Detect which cell encompasses the target text, then output its [X, Y] center coordinate. 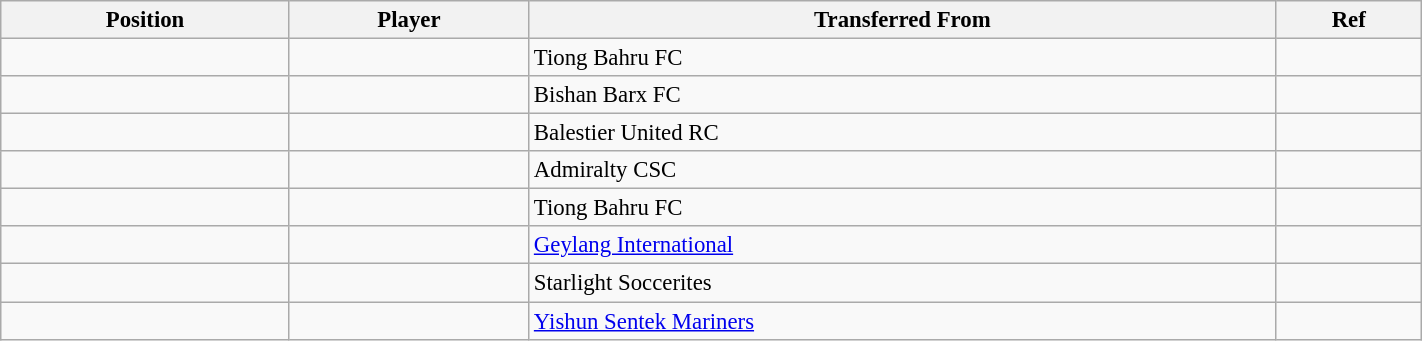
Bishan Barx FC [903, 95]
Ref [1348, 20]
Admiralty CSC [903, 170]
Balestier United RC [903, 133]
Yishun Sentek Mariners [903, 321]
Transferred From [903, 20]
Geylang International [903, 245]
Player [408, 20]
Starlight Soccerites [903, 283]
Position [146, 20]
